Locate the cell with the specified text and output its (X, Y) center coordinate. 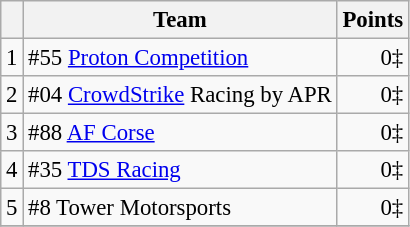
5 (12, 208)
#04 CrowdStrike Racing by APR (180, 95)
2 (12, 95)
4 (12, 170)
#88 AF Corse (180, 133)
Team (180, 20)
3 (12, 133)
#55 Proton Competition (180, 58)
Points (372, 20)
#35 TDS Racing (180, 170)
#8 Tower Motorsports (180, 208)
1 (12, 58)
